Scan for the cell matching the given text and deliver its (X, Y) coordinate at center. 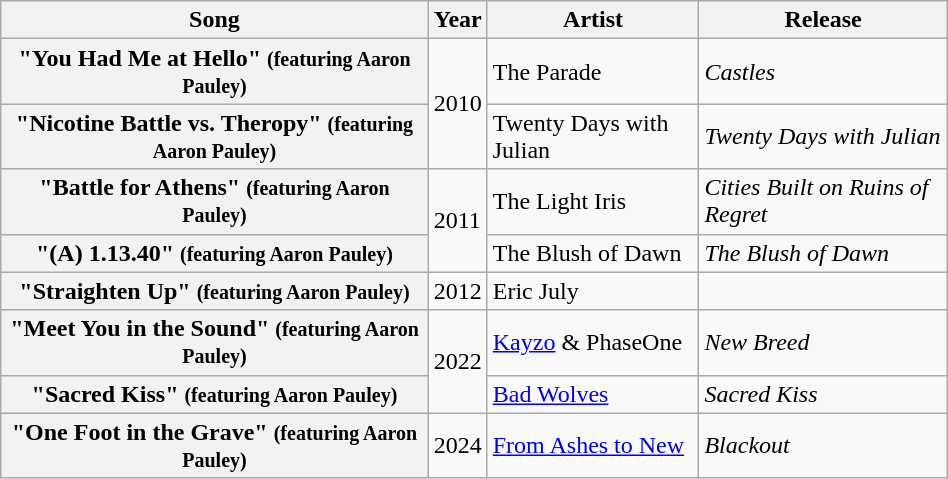
Sacred Kiss (823, 394)
The Light Iris (593, 202)
Year (458, 20)
"Sacred Kiss" (featuring Aaron Pauley) (214, 394)
2024 (458, 446)
2010 (458, 104)
Song (214, 20)
The Parade (593, 72)
2011 (458, 220)
2012 (458, 291)
"Straighten Up" (featuring Aaron Pauley) (214, 291)
"You Had Me at Hello" (featuring Aaron Pauley) (214, 72)
Artist (593, 20)
Bad Wolves (593, 394)
New Breed (823, 342)
"One Foot in the Grave" (featuring Aaron Pauley) (214, 446)
Eric July (593, 291)
Kayzo & PhaseOne (593, 342)
2022 (458, 362)
"(A) 1.13.40" (featuring Aaron Pauley) (214, 253)
From Ashes to New (593, 446)
Cities Built on Ruins of Regret (823, 202)
"Meet You in the Sound" (featuring Aaron Pauley) (214, 342)
Release (823, 20)
"Nicotine Battle vs. Theropy" (featuring Aaron Pauley) (214, 136)
Castles (823, 72)
Blackout (823, 446)
"Battle for Athens" (featuring Aaron Pauley) (214, 202)
